Search for the cell housing the specified text and yield its (x, y) center coordinate. 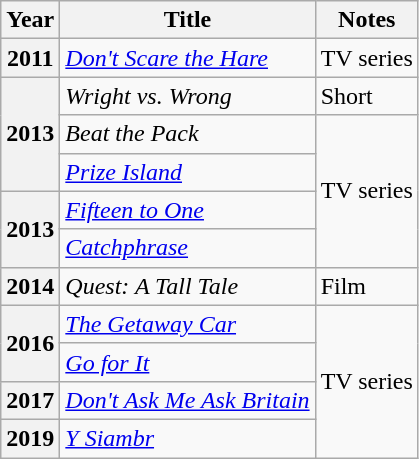
Prize Island (188, 172)
2014 (30, 286)
2019 (30, 438)
Wright vs. Wrong (188, 96)
Title (188, 20)
Short (366, 96)
Year (30, 20)
Don't Ask Me Ask Britain (188, 400)
The Getaway Car (188, 324)
Film (366, 286)
Fifteen to One (188, 210)
Beat the Pack (188, 134)
Go for It (188, 362)
Quest: A Tall Tale (188, 286)
Y Siambr (188, 438)
2016 (30, 343)
Catchphrase (188, 248)
2011 (30, 58)
Notes (366, 20)
Don't Scare the Hare (188, 58)
2017 (30, 400)
